Identify which cell holds the provided text, then report its (x, y) central coordinate. 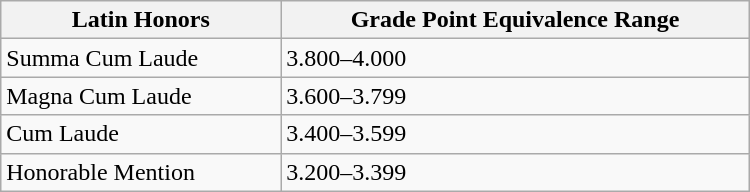
3.200–3.399 (516, 172)
Summa Cum Laude (141, 58)
Grade Point Equivalence Range (516, 20)
3.600–3.799 (516, 96)
Honorable Mention (141, 172)
Magna Cum Laude (141, 96)
Latin Honors (141, 20)
3.400–3.599 (516, 134)
Cum Laude (141, 134)
3.800–4.000 (516, 58)
